Extract the (X, Y) coordinate from the center of the cell holding the provided text.  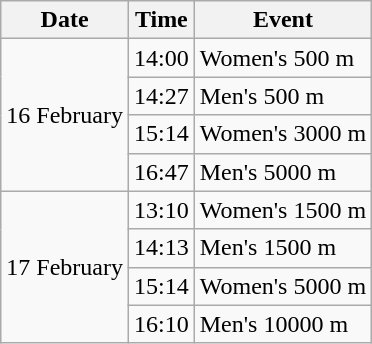
17 February (65, 267)
Men's 5000 m (282, 172)
Women's 500 m (282, 58)
Men's 1500 m (282, 248)
Women's 3000 m (282, 134)
Date (65, 20)
14:13 (161, 248)
Women's 1500 m (282, 210)
Event (282, 20)
16:47 (161, 172)
16:10 (161, 324)
13:10 (161, 210)
Time (161, 20)
14:27 (161, 96)
Women's 5000 m (282, 286)
Men's 500 m (282, 96)
Men's 10000 m (282, 324)
16 February (65, 115)
14:00 (161, 58)
